Capture the cell that displays the provided text and extract its (x, y) central coordinate. 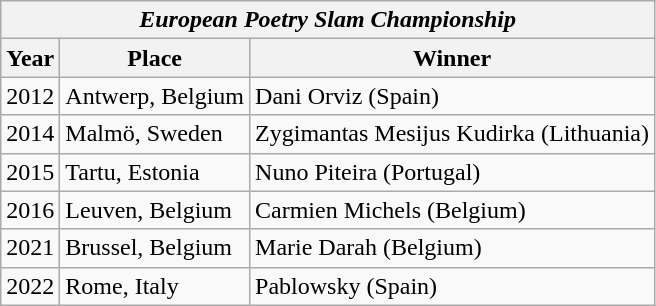
Nuno Piteira (Portugal) (452, 172)
Marie Darah (Belgium) (452, 248)
2014 (30, 134)
Rome, Italy (155, 286)
2015 (30, 172)
Year (30, 58)
2021 (30, 248)
Antwerp, Belgium (155, 96)
Dani Orviz (Spain) (452, 96)
Leuven, Belgium (155, 210)
2012 (30, 96)
2022 (30, 286)
Pablowsky (Spain) (452, 286)
Place (155, 58)
Malmö, Sweden (155, 134)
Tartu, Estonia (155, 172)
2016 (30, 210)
Brussel, Belgium (155, 248)
Zygimantas Mesijus Kudirka (Lithuania) (452, 134)
European Poetry Slam Championship (328, 20)
Winner (452, 58)
Carmien Michels (Belgium) (452, 210)
